Search for the cell housing the specified text and yield its [x, y] center coordinate. 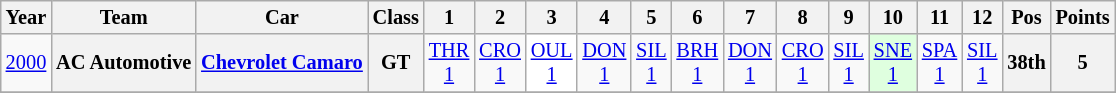
4 [604, 17]
Year [26, 17]
3 [552, 17]
2 [500, 17]
SPA1 [940, 63]
Chevrolet Camaro [282, 63]
Pos [1026, 17]
7 [750, 17]
GT [396, 63]
38th [1026, 63]
Points [1083, 17]
Team [124, 17]
8 [803, 17]
THR1 [449, 63]
Car [282, 17]
11 [940, 17]
SNE1 [893, 63]
BRH1 [697, 63]
OUL1 [552, 63]
9 [848, 17]
6 [697, 17]
AC Automotive [124, 63]
1 [449, 17]
2000 [26, 63]
10 [893, 17]
Class [396, 17]
12 [982, 17]
